Locate the cell with the specified text and output its [x, y] center coordinate. 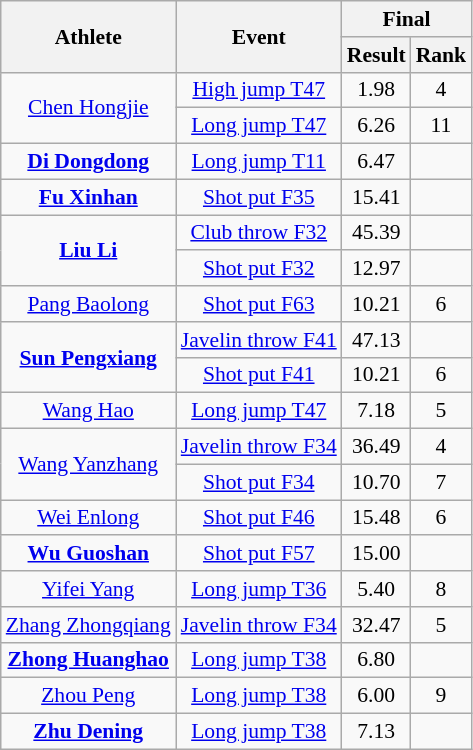
Zhu Dening [88, 732]
6.80 [376, 660]
6.47 [376, 162]
Zhong Huanghao [88, 660]
Shot put F57 [259, 554]
Wu Guoshan [88, 554]
Rank [442, 55]
Fu Xinhan [88, 197]
7.18 [376, 411]
7.13 [376, 732]
47.13 [376, 340]
Long jump T36 [259, 589]
Result [376, 55]
Sun Pengxiang [88, 358]
Long jump T11 [259, 162]
Shot put F35 [259, 197]
6.26 [376, 126]
32.47 [376, 625]
1.98 [376, 90]
12.97 [376, 269]
Shot put F63 [259, 304]
Wei Enlong [88, 518]
9 [442, 696]
15.00 [376, 554]
36.49 [376, 447]
Javelin throw F41 [259, 340]
High jump T47 [259, 90]
10.70 [376, 482]
8 [442, 589]
Zhou Peng [88, 696]
Liu Li [88, 250]
6.00 [376, 696]
Athlete [88, 36]
Chen Hongjie [88, 108]
15.48 [376, 518]
Club throw F32 [259, 233]
5.40 [376, 589]
Di Dongdong [88, 162]
Shot put F34 [259, 482]
Event [259, 36]
7 [442, 482]
Shot put F41 [259, 375]
15.41 [376, 197]
Yifei Yang [88, 589]
Final [406, 19]
Pang Baolong [88, 304]
Wang Hao [88, 411]
45.39 [376, 233]
Shot put F32 [259, 269]
Zhang Zhongqiang [88, 625]
Wang Yanzhang [88, 464]
Shot put F46 [259, 518]
11 [442, 126]
